Identify which cell holds the provided text, then report its (X, Y) central coordinate. 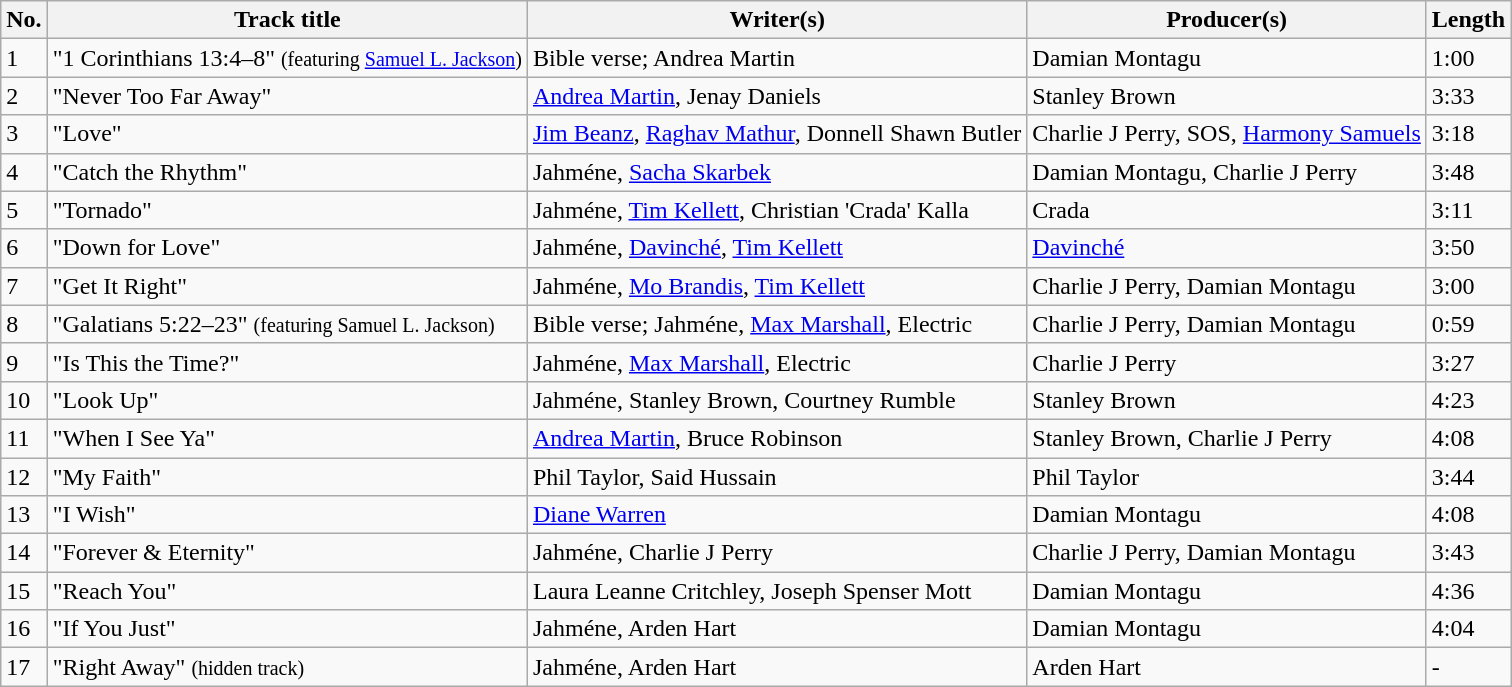
11 (24, 438)
3:18 (1468, 134)
Jahméne, Tim Kellett, Christian 'Crada' Kalla (776, 210)
3:44 (1468, 477)
8 (24, 324)
"When I See Ya" (287, 438)
3:50 (1468, 248)
Phil Taylor, Said Hussain (776, 477)
Jahméne, Davinché, Tim Kellett (776, 248)
Andrea Martin, Jenay Daniels (776, 96)
1 (24, 58)
Crada (1226, 210)
Jahméne, Charlie J Perry (776, 553)
"My Faith" (287, 477)
3:48 (1468, 172)
Writer(s) (776, 20)
"Forever & Eternity" (287, 553)
"Right Away" (hidden track) (287, 667)
3:11 (1468, 210)
4:36 (1468, 591)
5 (24, 210)
- (1468, 667)
16 (24, 629)
10 (24, 400)
"Galatians 5:22–23" (featuring Samuel L. Jackson) (287, 324)
13 (24, 515)
Davinché (1226, 248)
"If You Just" (287, 629)
Jahméne, Sacha Skarbek (776, 172)
Charlie J Perry (1226, 362)
Bible verse; Jahméne, Max Marshall, Electric (776, 324)
Producer(s) (1226, 20)
2 (24, 96)
4:23 (1468, 400)
14 (24, 553)
6 (24, 248)
17 (24, 667)
Track title (287, 20)
Bible verse; Andrea Martin (776, 58)
4 (24, 172)
"Get It Right" (287, 286)
Jahméne, Stanley Brown, Courtney Rumble (776, 400)
"Tornado" (287, 210)
15 (24, 591)
3:00 (1468, 286)
"Is This the Time?" (287, 362)
"1 Corinthians 13:4–8" (featuring Samuel L. Jackson) (287, 58)
"I Wish" (287, 515)
Length (1468, 20)
Phil Taylor (1226, 477)
Laura Leanne Critchley, Joseph Spenser Mott (776, 591)
Damian Montagu, Charlie J Perry (1226, 172)
Charlie J Perry, SOS, Harmony Samuels (1226, 134)
"Down for Love" (287, 248)
Jim Beanz, Raghav Mathur, Donnell Shawn Butler (776, 134)
3 (24, 134)
7 (24, 286)
Jahméne, Max Marshall, Electric (776, 362)
1:00 (1468, 58)
3:43 (1468, 553)
Arden Hart (1226, 667)
No. (24, 20)
"Look Up" (287, 400)
"Reach You" (287, 591)
4:04 (1468, 629)
Stanley Brown, Charlie J Perry (1226, 438)
3:33 (1468, 96)
Diane Warren (776, 515)
"Never Too Far Away" (287, 96)
Jahméne, Mo Brandis, Tim Kellett (776, 286)
3:27 (1468, 362)
Andrea Martin, Bruce Robinson (776, 438)
"Love" (287, 134)
12 (24, 477)
0:59 (1468, 324)
"Catch the Rhythm" (287, 172)
9 (24, 362)
